Scan for the cell matching the given text and deliver its (x, y) coordinate at center. 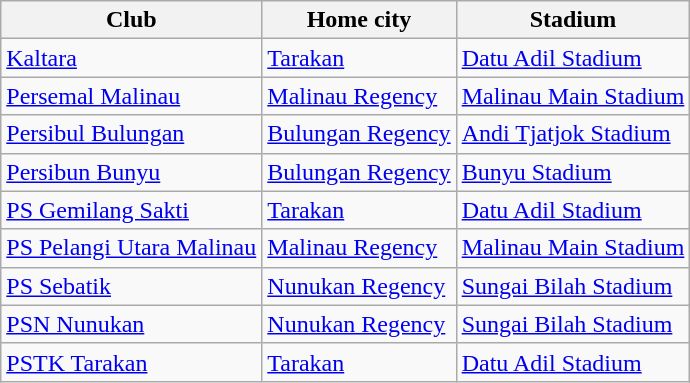
Persibun Bunyu (132, 172)
PS Pelangi Utara Malinau (132, 248)
Home city (359, 20)
Persemal Malinau (132, 96)
PSTK Tarakan (132, 362)
Persibul Bulungan (132, 134)
Club (132, 20)
Stadium (573, 20)
Kaltara (132, 58)
PS Sebatik (132, 286)
Andi Tjatjok Stadium (573, 134)
PSN Nunukan (132, 324)
Bunyu Stadium (573, 172)
PS Gemilang Sakti (132, 210)
